Scan for the cell matching the given text and deliver its [x, y] coordinate at center. 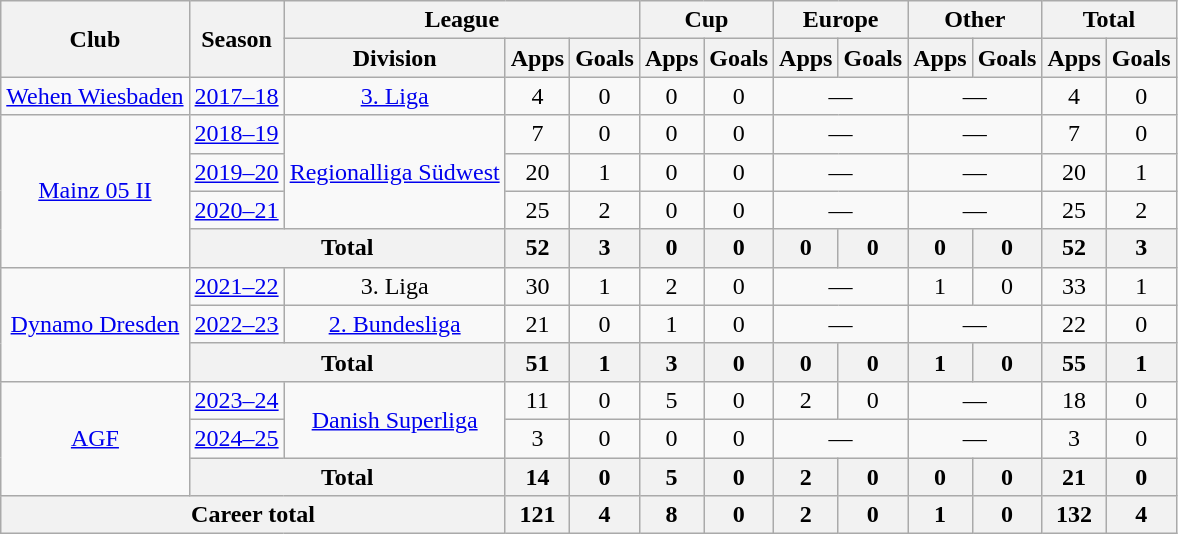
121 [537, 515]
55 [1074, 362]
Europe [841, 20]
Cup [706, 20]
33 [1074, 286]
2017–18 [236, 96]
Season [236, 39]
Dynamo Dresden [95, 324]
2024–25 [236, 438]
51 [537, 362]
11 [537, 400]
Division [394, 58]
30 [537, 286]
8 [671, 515]
132 [1074, 515]
Wehen Wiesbaden [95, 96]
Career total [253, 515]
2022–23 [236, 324]
Club [95, 39]
2020–21 [236, 210]
14 [537, 477]
22 [1074, 324]
Other [975, 20]
Mainz 05 II [95, 191]
AGF [95, 438]
2023–24 [236, 400]
2021–22 [236, 286]
Regionalliga Südwest [394, 172]
League [462, 20]
18 [1074, 400]
Danish Superliga [394, 419]
2. Bundesliga [394, 324]
2018–19 [236, 134]
2019–20 [236, 172]
